Search for the cell housing the specified text and yield its [X, Y] center coordinate. 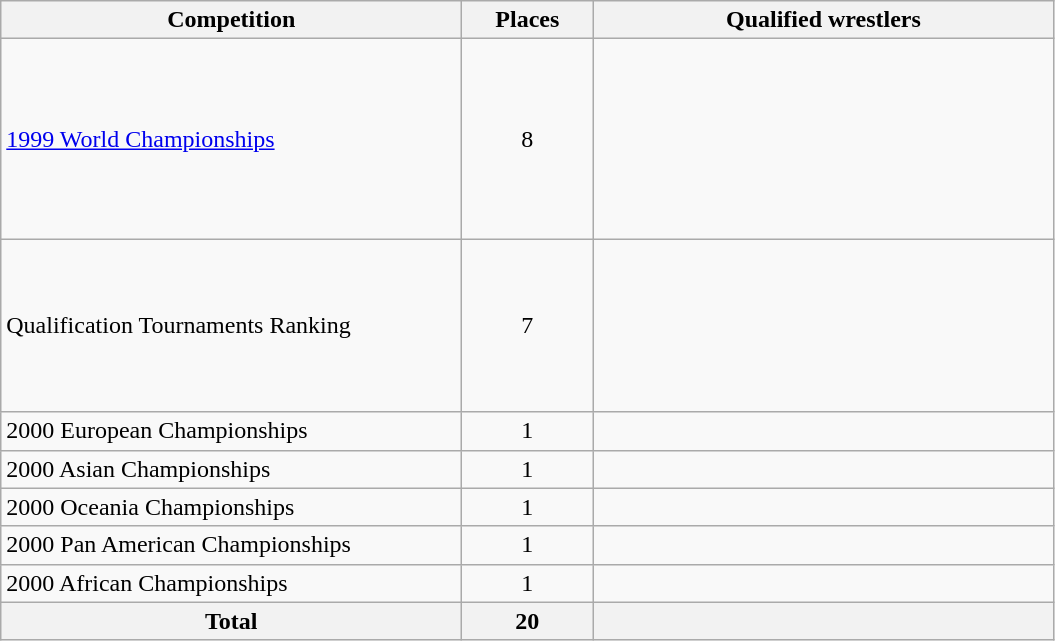
Qualified wrestlers [824, 20]
Total [232, 621]
2000 Pan American Championships [232, 545]
2000 Asian Championships [232, 469]
Places [528, 20]
Qualification Tournaments Ranking [232, 326]
2000 African Championships [232, 583]
2000 European Championships [232, 431]
20 [528, 621]
1999 World Championships [232, 139]
7 [528, 326]
Competition [232, 20]
8 [528, 139]
2000 Oceania Championships [232, 507]
